Provide the (X, Y) coordinate of the cell's center where the given text is located.  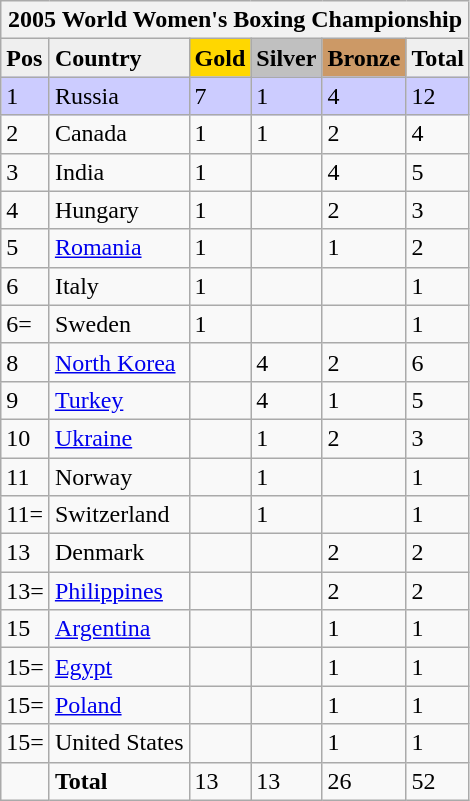
Canada (119, 134)
11= (26, 515)
Philippines (119, 591)
52 (438, 781)
Turkey (119, 400)
Russia (119, 96)
11 (26, 477)
Denmark (119, 553)
15 (26, 629)
13= (26, 591)
Switzerland (119, 515)
Country (119, 58)
North Korea (119, 362)
Hungary (119, 210)
India (119, 172)
Ukraine (119, 438)
Argentina (119, 629)
9 (26, 400)
Egypt (119, 667)
7 (220, 96)
12 (438, 96)
Norway (119, 477)
8 (26, 362)
Sweden (119, 324)
Pos (26, 58)
Gold (220, 58)
United States (119, 743)
Romania (119, 248)
10 (26, 438)
26 (364, 781)
2005 World Women's Boxing Championship (236, 20)
Bronze (364, 58)
Poland (119, 705)
Italy (119, 286)
6= (26, 324)
Silver (286, 58)
